Scan for the cell matching the given text and deliver its (x, y) coordinate at center. 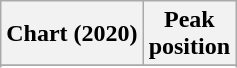
Peakposition (189, 34)
Chart (2020) (72, 34)
